For the text-containing cell, return its midpoint in [X, Y] coordinate format. 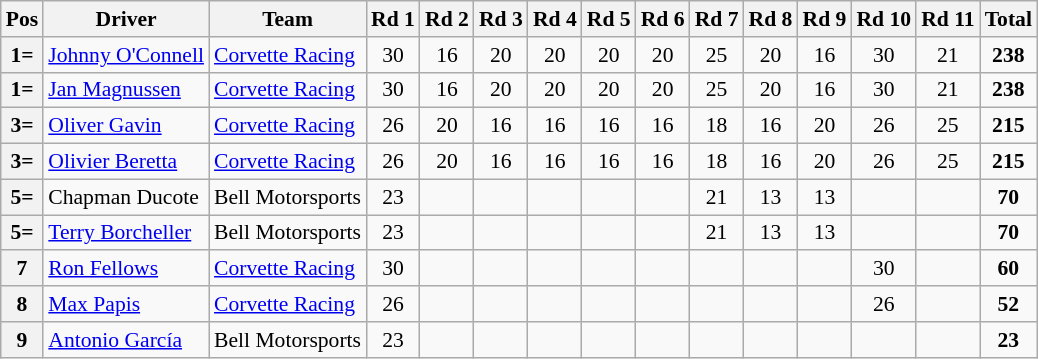
Total [1008, 19]
Rd 9 [824, 19]
Ron Fellows [126, 269]
Rd 7 [717, 19]
Oliver Gavin [126, 126]
7 [22, 269]
Jan Magnussen [126, 90]
8 [22, 304]
Antonio García [126, 340]
Rd 10 [884, 19]
Driver [126, 19]
Chapman Ducote [126, 197]
52 [1008, 304]
Rd 11 [948, 19]
Rd 5 [609, 19]
Rd 6 [663, 19]
Rd 4 [555, 19]
Olivier Beretta [126, 162]
Pos [22, 19]
Max Papis [126, 304]
Terry Borcheller [126, 233]
Rd 2 [447, 19]
Rd 1 [393, 19]
9 [22, 340]
60 [1008, 269]
Johnny O'Connell [126, 55]
Rd 3 [501, 19]
Rd 8 [771, 19]
Team [288, 19]
